Pinpoint the cell where the given text exists, returning its (X, Y) midpoint coordinate. 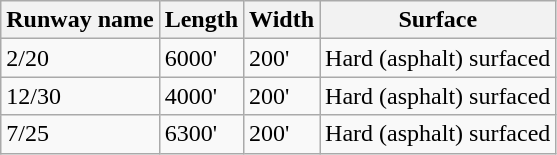
Length (201, 20)
Width (282, 20)
12/30 (80, 96)
Surface (438, 20)
6000' (201, 58)
6300' (201, 134)
4000' (201, 96)
2/20 (80, 58)
Runway name (80, 20)
7/25 (80, 134)
